Locate the cell with the specified text and output its (x, y) center coordinate. 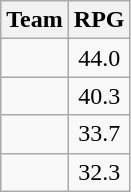
RPG (99, 20)
40.3 (99, 96)
32.3 (99, 172)
33.7 (99, 134)
44.0 (99, 58)
Team (35, 20)
